Extract the [X, Y] coordinate from the center of the cell holding the provided text.  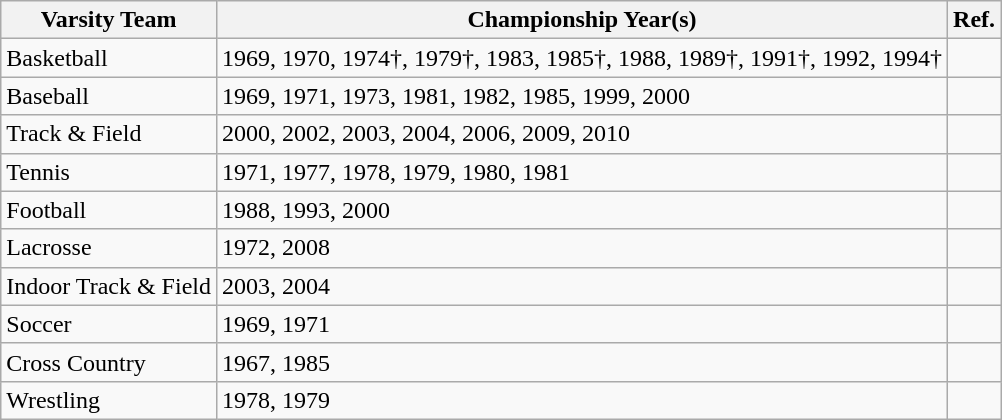
2000, 2002, 2003, 2004, 2006, 2009, 2010 [582, 134]
2003, 2004 [582, 286]
Championship Year(s) [582, 20]
1972, 2008 [582, 248]
Lacrosse [109, 248]
Basketball [109, 58]
Cross Country [109, 362]
Soccer [109, 324]
Wrestling [109, 400]
1969, 1970, 1974†, 1979†, 1983, 1985†, 1988, 1989†, 1991†, 1992, 1994† [582, 58]
Indoor Track & Field [109, 286]
1969, 1971, 1973, 1981, 1982, 1985, 1999, 2000 [582, 96]
1971, 1977, 1978, 1979, 1980, 1981 [582, 172]
Ref. [974, 20]
1969, 1971 [582, 324]
Track & Field [109, 134]
Varsity Team [109, 20]
1967, 1985 [582, 362]
Tennis [109, 172]
Football [109, 210]
1978, 1979 [582, 400]
1988, 1993, 2000 [582, 210]
Baseball [109, 96]
